Find where the given text appears and provide that cell's center as [x, y] coordinate. 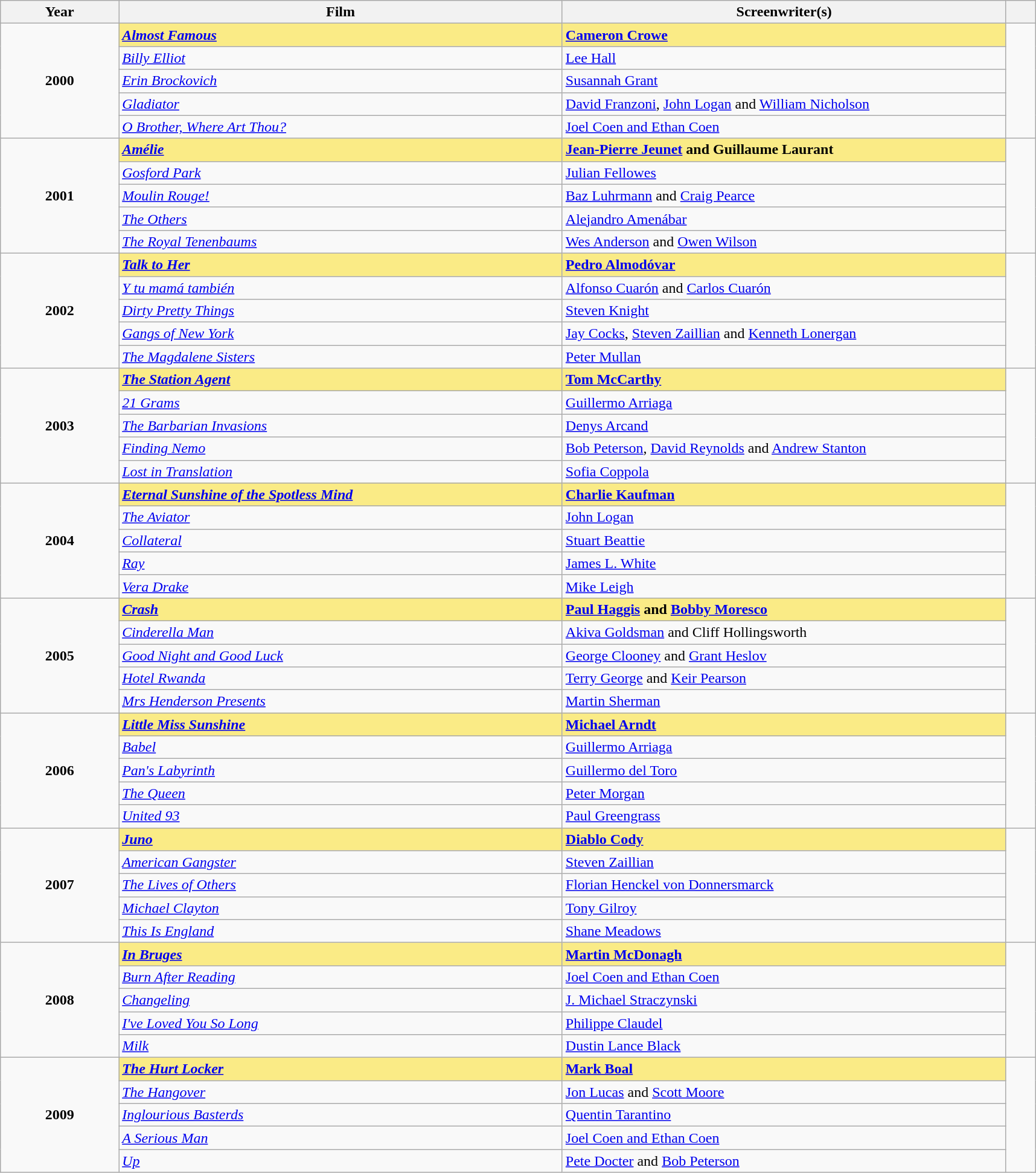
The Royal Tenenbaums [341, 241]
Cinderella Man [341, 632]
Michael Arndt [784, 724]
Peter Mullan [784, 357]
Mark Boal [784, 1069]
Denys Arcand [784, 426]
Wes Anderson and Owen Wilson [784, 241]
J. Michael Straczynski [784, 1000]
The Hurt Locker [341, 1069]
Film [341, 12]
Cameron Crowe [784, 35]
Tony Gilroy [784, 908]
Lee Hall [784, 58]
Tom McCarthy [784, 380]
Julian Fellowes [784, 173]
O Brother, Where Art Thou? [341, 127]
John Logan [784, 517]
Crash [341, 609]
The Queen [341, 793]
Burn After Reading [341, 977]
Vera Drake [341, 586]
Gangs of New York [341, 334]
Alfonso Cuarón and Carlos Cuarón [784, 288]
Y tu mamá también [341, 288]
Good Night and Good Luck [341, 655]
Pete Docter and Bob Peterson [784, 1161]
The Barbarian Invasions [341, 426]
Florian Henckel von Donnersmarck [784, 885]
Stuart Beattie [784, 540]
Shane Meadows [784, 931]
Ray [341, 563]
Pedro Almodóvar [784, 264]
2007 [60, 885]
Steven Zaillian [784, 862]
In Bruges [341, 954]
Babel [341, 747]
Sofia Coppola [784, 471]
A Serious Man [341, 1138]
Milk [341, 1046]
Up [341, 1161]
George Clooney and Grant Heslov [784, 655]
The Magdalene Sisters [341, 357]
Lost in Translation [341, 471]
United 93 [341, 816]
American Gangster [341, 862]
Alejandro Amenábar [784, 219]
Martin Sherman [784, 702]
Amélie [341, 150]
Steven Knight [784, 311]
Charlie Kaufman [784, 494]
Philippe Claudel [784, 1023]
Almost Famous [341, 35]
2005 [60, 655]
The Lives of Others [341, 885]
Talk to Her [341, 264]
This Is England [341, 931]
Little Miss Sunshine [341, 724]
Quentin Tarantino [784, 1115]
Changeling [341, 1000]
Bob Peterson, David Reynolds and Andrew Stanton [784, 449]
Dirty Pretty Things [341, 311]
Paul Greengrass [784, 816]
2004 [60, 540]
2009 [60, 1115]
2003 [60, 426]
I've Loved You So Long [341, 1023]
Diablo Cody [784, 839]
Eternal Sunshine of the Spotless Mind [341, 494]
2002 [60, 310]
Juno [341, 839]
Paul Haggis and Bobby Moresco [784, 609]
Gladiator [341, 104]
The Aviator [341, 517]
Gosford Park [341, 173]
2000 [60, 81]
Billy Elliot [341, 58]
Erin Brockovich [341, 81]
Susannah Grant [784, 81]
Baz Luhrmann and Craig Pearce [784, 196]
James L. White [784, 563]
Peter Morgan [784, 793]
Dustin Lance Black [784, 1046]
Jay Cocks, Steven Zaillian and Kenneth Lonergan [784, 334]
Hotel Rwanda [341, 679]
Moulin Rouge! [341, 196]
Akiva Goldsman and Cliff Hollingsworth [784, 632]
The Hangover [341, 1092]
The Station Agent [341, 380]
2008 [60, 1000]
David Franzoni, John Logan and William Nicholson [784, 104]
Pan's Labyrinth [341, 770]
Michael Clayton [341, 908]
2006 [60, 770]
Mike Leigh [784, 586]
Finding Nemo [341, 449]
21 Grams [341, 403]
Terry George and Keir Pearson [784, 679]
Mrs Henderson Presents [341, 702]
Screenwriter(s) [784, 12]
Year [60, 12]
The Others [341, 219]
Jean-Pierre Jeunet and Guillaume Laurant [784, 150]
2001 [60, 196]
Jon Lucas and Scott Moore [784, 1092]
Guillermo del Toro [784, 770]
Inglourious Basterds [341, 1115]
Collateral [341, 540]
Martin McDonagh [784, 954]
